Return the [x, y] coordinate for the center point of the cell that contains the specified text.  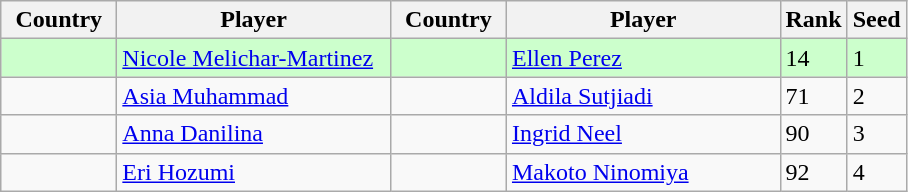
71 [814, 96]
Ingrid Neel [643, 134]
Nicole Melichar-Martinez [254, 58]
Seed [876, 20]
Makoto Ninomiya [643, 172]
2 [876, 96]
4 [876, 172]
Aldila Sutjiadi [643, 96]
1 [876, 58]
14 [814, 58]
Asia Muhammad [254, 96]
Eri Hozumi [254, 172]
Ellen Perez [643, 58]
3 [876, 134]
92 [814, 172]
90 [814, 134]
Rank [814, 20]
Anna Danilina [254, 134]
